From the cell containing the given text, extract its center point as (x, y) coordinate. 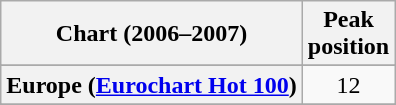
Chart (2006–2007) (152, 34)
12 (348, 85)
Peakposition (348, 34)
Europe (Eurochart Hot 100) (152, 85)
